Determine the [X, Y] coordinate at the center of the cell enclosing the given text.  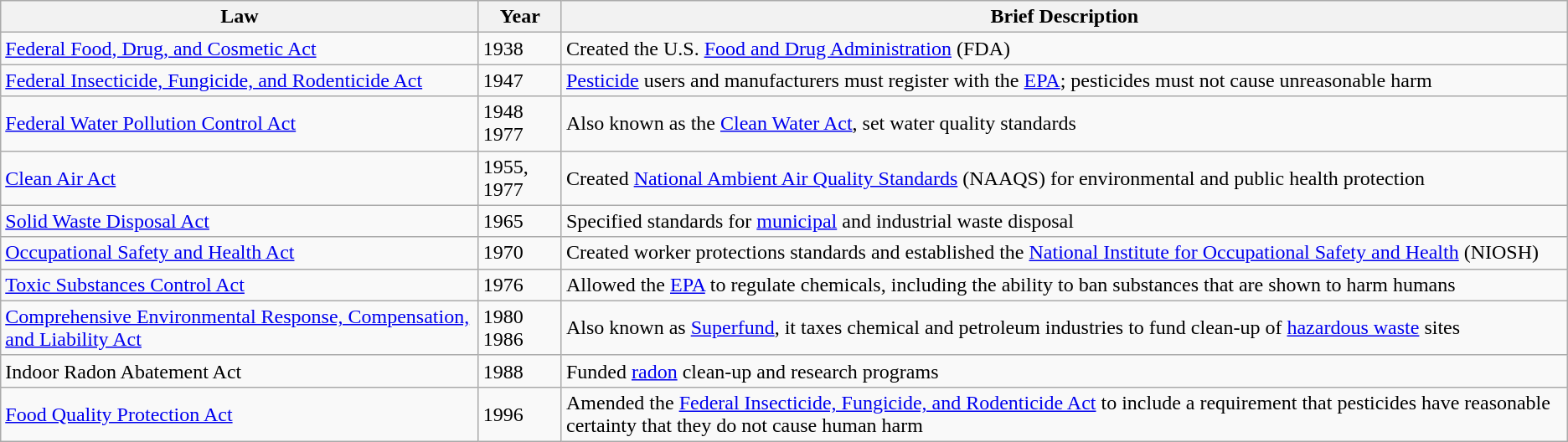
Created the U.S. Food and Drug Administration (FDA) [1064, 49]
Federal Insecticide, Fungicide, and Rodenticide Act [240, 80]
Pesticide users and manufacturers must register with the EPA; pesticides must not cause unreasonable harm [1064, 80]
Indoor Radon Abatement Act [240, 371]
1970 [519, 253]
Occupational Safety and Health Act [240, 253]
Created worker protections standards and established the National Institute for Occupational Safety and Health (NIOSH) [1064, 253]
Law [240, 17]
Created National Ambient Air Quality Standards (NAAQS) for environmental and public health protection [1064, 177]
1988 [519, 371]
1965 [519, 221]
1938 [519, 49]
Clean Air Act [240, 177]
1976 [519, 285]
Toxic Substances Control Act [240, 285]
1996 [519, 414]
Specified standards for municipal and industrial waste disposal [1064, 221]
Solid Waste Disposal Act [240, 221]
Year [519, 17]
Brief Description [1064, 17]
Allowed the EPA to regulate chemicals, including the ability to ban substances that are shown to harm humans [1064, 285]
1947 [519, 80]
1948 1977 [519, 124]
1980 1986 [519, 328]
Also known as the Clean Water Act, set water quality standards [1064, 124]
Federal Water Pollution Control Act [240, 124]
Comprehensive Environmental Response, Compensation, and Liability Act [240, 328]
Food Quality Protection Act [240, 414]
Federal Food, Drug, and Cosmetic Act [240, 49]
1955,1977 [519, 177]
Also known as Superfund, it taxes chemical and petroleum industries to fund clean-up of hazardous waste sites [1064, 328]
Funded radon clean-up and research programs [1064, 371]
